For the text-containing cell, return its midpoint in (x, y) coordinate format. 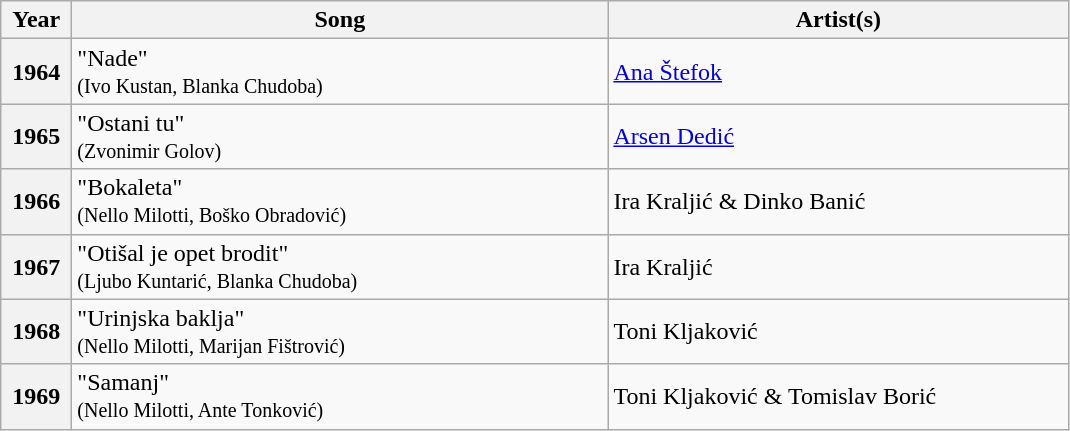
1965 (36, 136)
1969 (36, 396)
Ana Štefok (838, 72)
1967 (36, 266)
"Ostani tu"(Zvonimir Golov) (340, 136)
1966 (36, 202)
1968 (36, 332)
Toni Kljaković & Tomislav Borić (838, 396)
1964 (36, 72)
"Urinjska baklja"(Nello Milotti, Marijan Fištrović) (340, 332)
Artist(s) (838, 20)
"Nade"(Ivo Kustan, Blanka Chudoba) (340, 72)
Song (340, 20)
Ira Kraljić (838, 266)
Arsen Dedić (838, 136)
Year (36, 20)
"Bokaleta" (Nello Milotti, Boško Obradović) (340, 202)
Ira Kraljić & Dinko Banić (838, 202)
Toni Kljaković (838, 332)
"Samanj"(Nello Milotti, Ante Tonković) (340, 396)
"Otišal je opet brodit"(Ljubo Kuntarić, Blanka Chudoba) (340, 266)
